Return [X, Y] of the center of cell containing provided text 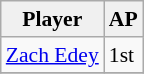
Zach Edey [52, 55]
Player [52, 19]
1st [124, 55]
AP [124, 19]
